Provide the [X, Y] coordinate of the cell's center where the given text is located.  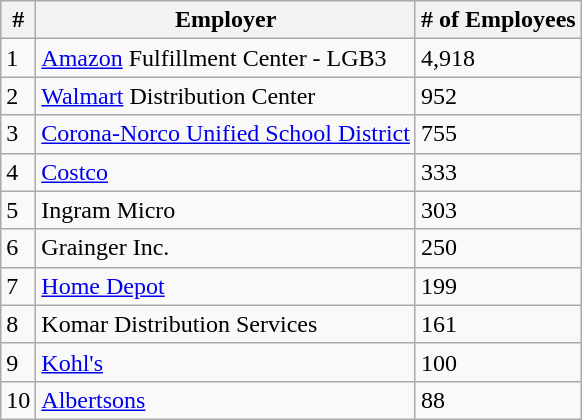
Home Depot [226, 286]
2 [18, 96]
Ingram Micro [226, 210]
161 [498, 324]
755 [498, 134]
1 [18, 58]
6 [18, 248]
7 [18, 286]
250 [498, 248]
Grainger Inc. [226, 248]
9 [18, 362]
4 [18, 172]
100 [498, 362]
Employer [226, 20]
952 [498, 96]
# [18, 20]
199 [498, 286]
88 [498, 400]
Albertsons [226, 400]
303 [498, 210]
# of Employees [498, 20]
Komar Distribution Services [226, 324]
Costco [226, 172]
Walmart Distribution Center [226, 96]
4,918 [498, 58]
Kohl's [226, 362]
Amazon Fulfillment Center - LGB3 [226, 58]
3 [18, 134]
333 [498, 172]
8 [18, 324]
Corona-Norco Unified School District [226, 134]
5 [18, 210]
10 [18, 400]
